Extract the [x, y] coordinate from the center of the cell holding the provided text.  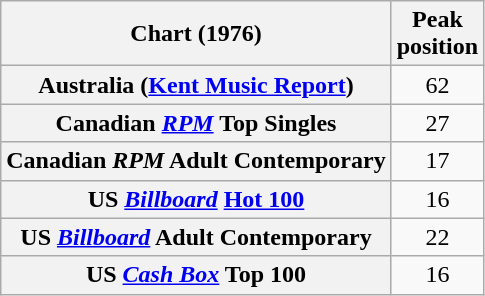
US Billboard Hot 100 [196, 199]
US Billboard Adult Contemporary [196, 237]
Canadian RPM Top Singles [196, 123]
Canadian RPM Adult Contemporary [196, 161]
62 [437, 85]
Chart (1976) [196, 34]
US Cash Box Top 100 [196, 275]
Peakposition [437, 34]
22 [437, 237]
27 [437, 123]
Australia (Kent Music Report) [196, 85]
17 [437, 161]
